Identify which cell holds the provided text, then report its (X, Y) central coordinate. 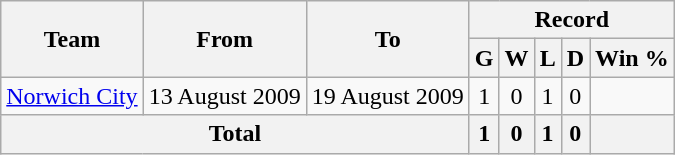
19 August 2009 (388, 96)
Win % (632, 58)
Total (236, 134)
Record (572, 20)
W (516, 58)
D (575, 58)
13 August 2009 (224, 96)
Team (72, 39)
G (484, 58)
Norwich City (72, 96)
From (224, 39)
L (548, 58)
To (388, 39)
